Determine the [x, y] coordinate at the center of the cell enclosing the given text.  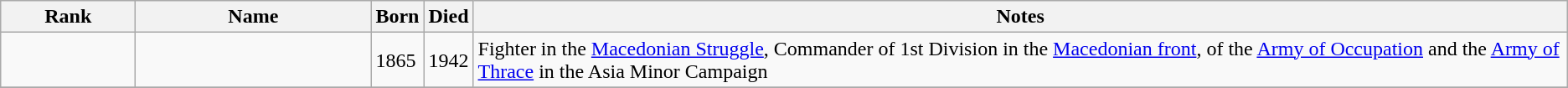
1942 [449, 60]
Notes [1020, 17]
Name [253, 17]
Born [397, 17]
Rank [69, 17]
1865 [397, 60]
Died [449, 17]
